Output the [x, y] coordinate of the center of the cell containing the given text.  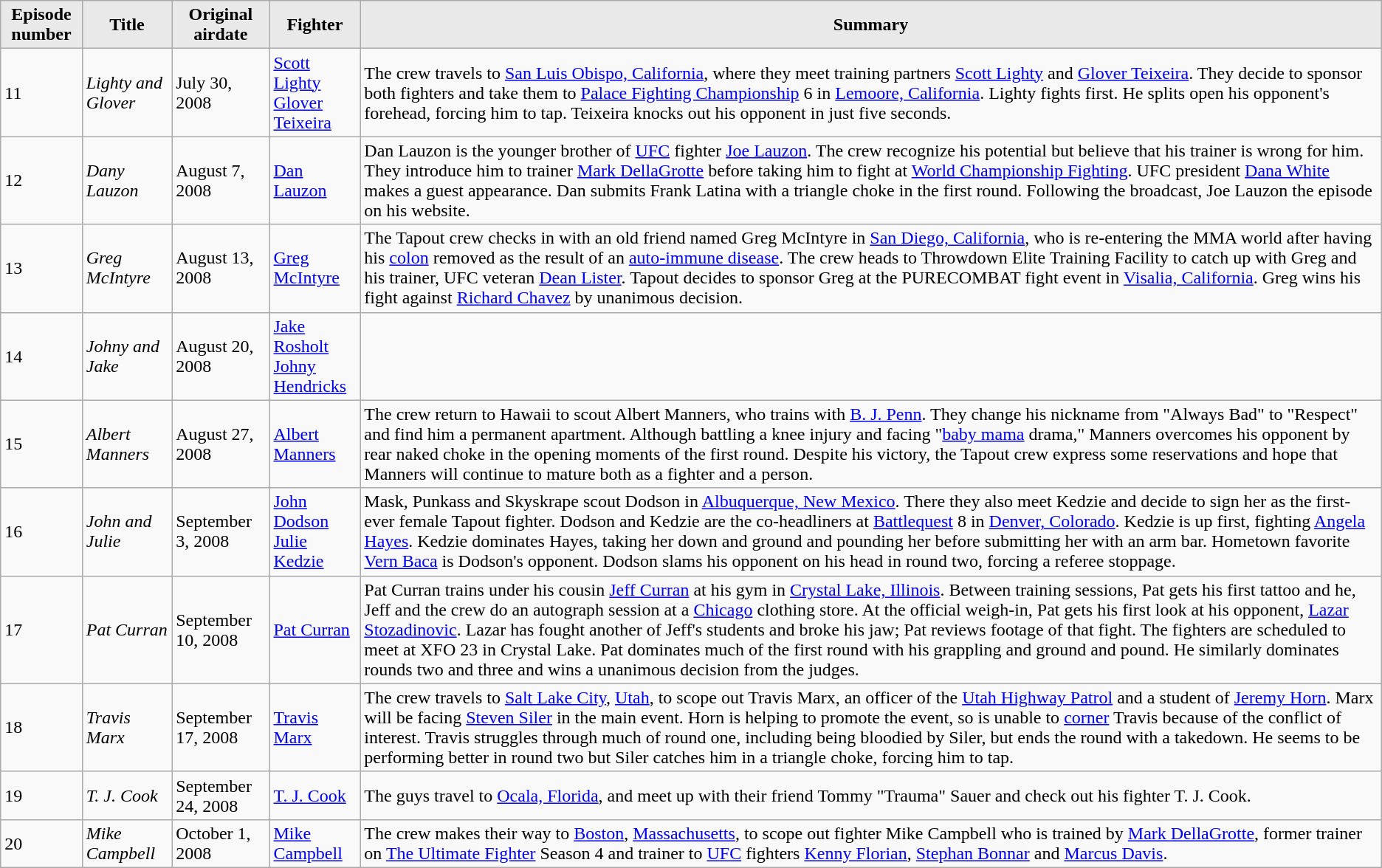
August 13, 2008 [221, 269]
20 [41, 843]
John Dodson Julie Kedzie [314, 531]
August 7, 2008 [221, 180]
Summary [871, 25]
Lighty and Glover [127, 93]
Scott Lighty Glover Teixeira [314, 93]
John and Julie [127, 531]
Fighter [314, 25]
Dany Lauzon [127, 180]
July 30, 2008 [221, 93]
19 [41, 796]
Episode number [41, 25]
The guys travel to Ocala, Florida, and meet up with their friend Tommy "Trauma" Sauer and check out his fighter T. J. Cook. [871, 796]
11 [41, 93]
September 10, 2008 [221, 630]
15 [41, 444]
16 [41, 531]
Dan Lauzon [314, 180]
September 24, 2008 [221, 796]
14 [41, 356]
August 27, 2008 [221, 444]
Jake RosholtJohny Hendricks [314, 356]
Johny and Jake [127, 356]
12 [41, 180]
17 [41, 630]
Title [127, 25]
Original airdate [221, 25]
13 [41, 269]
September 17, 2008 [221, 728]
October 1, 2008 [221, 843]
September 3, 2008 [221, 531]
18 [41, 728]
August 20, 2008 [221, 356]
